Determine the (X, Y) coordinate at the center of the cell enclosing the given text.  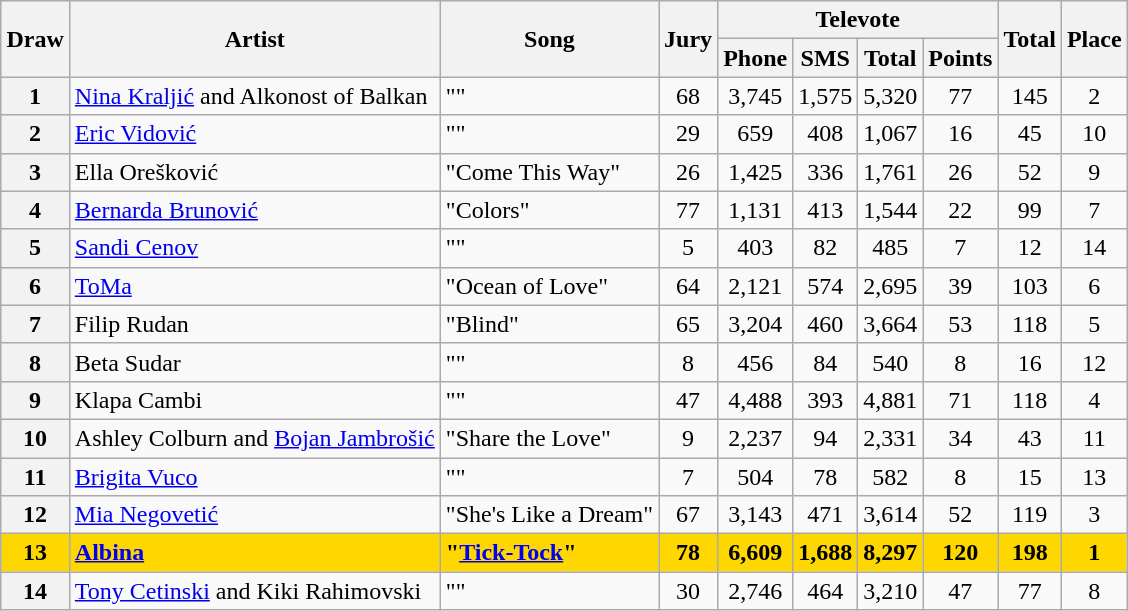
67 (688, 515)
2,746 (756, 591)
1,544 (890, 210)
"Colors" (549, 210)
5,320 (890, 96)
464 (826, 591)
6,609 (756, 553)
2,237 (756, 438)
1,425 (756, 172)
Beta Sudar (254, 362)
Filip Rudan (254, 324)
Song (549, 39)
3,143 (756, 515)
Ashley Colburn and Bojan Jambrošić (254, 438)
15 (1030, 477)
456 (756, 362)
3,664 (890, 324)
403 (756, 248)
Televote (858, 20)
413 (826, 210)
ToMa (254, 286)
145 (1030, 96)
4,488 (756, 400)
"Ocean of Love" (549, 286)
408 (826, 134)
Place (1094, 39)
Klapa Cambi (254, 400)
103 (1030, 286)
Mia Negovetić (254, 515)
504 (756, 477)
Sandi Cenov (254, 248)
"She's Like a Dream" (549, 515)
574 (826, 286)
99 (1030, 210)
Albina (254, 553)
2,121 (756, 286)
53 (960, 324)
71 (960, 400)
4,881 (890, 400)
1,131 (756, 210)
Draw (35, 39)
540 (890, 362)
2,695 (890, 286)
1,688 (826, 553)
3,745 (756, 96)
8,297 (890, 553)
1,575 (826, 96)
Bernarda Brunović (254, 210)
"Blind" (549, 324)
393 (826, 400)
2,331 (890, 438)
"Tick-Tock" (549, 553)
68 (688, 96)
29 (688, 134)
3,210 (890, 591)
94 (826, 438)
3,614 (890, 515)
120 (960, 553)
119 (1030, 515)
1,761 (890, 172)
Eric Vidović (254, 134)
485 (890, 248)
336 (826, 172)
Jury (688, 39)
64 (688, 286)
Ella Orešković (254, 172)
22 (960, 210)
84 (826, 362)
Phone (756, 58)
1,067 (890, 134)
"Share the Love" (549, 438)
34 (960, 438)
Points (960, 58)
Tony Cetinski and Kiki Rahimovski (254, 591)
65 (688, 324)
582 (890, 477)
198 (1030, 553)
460 (826, 324)
43 (1030, 438)
659 (756, 134)
Brigita Vuco (254, 477)
Nina Kraljić and Alkonost of Balkan (254, 96)
45 (1030, 134)
SMS (826, 58)
39 (960, 286)
3,204 (756, 324)
"Come This Way" (549, 172)
30 (688, 591)
471 (826, 515)
Artist (254, 39)
82 (826, 248)
